Detect which cell encompasses the target text, then output its (X, Y) center coordinate. 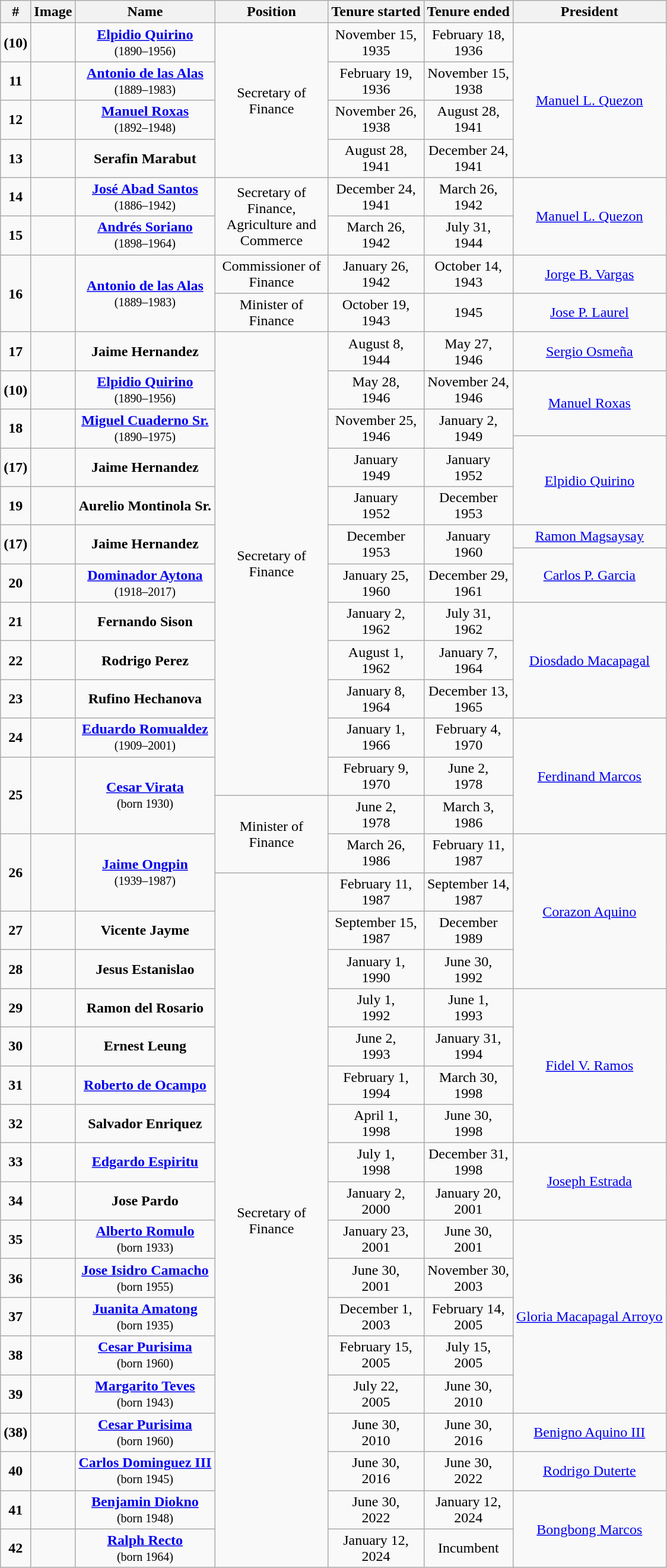
Name (145, 12)
Fernando Sison (145, 622)
37 (15, 1316)
Jesus Estanislao (145, 969)
José Abad Santos(1886–1942) (145, 197)
Eduardo Romualdez(1909–2001) (145, 737)
20 (15, 583)
17 (15, 351)
Ferdinand Marcos (589, 776)
Andrés Soriano(1898–1964) (145, 235)
June 30,1992 (468, 969)
35 (15, 1239)
September 15,1987 (376, 931)
# (15, 12)
Benigno Aquino III (589, 1433)
Jose Pardo (145, 1201)
Rufino Hechanova (145, 699)
November 15,1935 (376, 43)
19 (15, 506)
27 (15, 931)
Image (53, 12)
(38) (15, 1433)
Jaime Ongpin(1939–1987) (145, 872)
Carlos Dominguez III(born 1945) (145, 1471)
January 20,2001 (468, 1201)
January 31,1994 (468, 1046)
January 23,2001 (376, 1239)
40 (15, 1471)
Position (272, 12)
1945 (468, 312)
21 (15, 622)
11 (15, 81)
24 (15, 737)
42 (15, 1548)
33 (15, 1162)
February 14,2005 (468, 1316)
December 1,2003 (376, 1316)
29 (15, 1008)
30 (15, 1046)
June 30,1998 (468, 1124)
October 19,1943 (376, 312)
May 27,1946 (468, 351)
26 (15, 872)
November 26,1938 (376, 120)
Carlos P. Garcia (589, 575)
Aurelio Montinola Sr. (145, 506)
December 29,1961 (468, 583)
Jose Isidro Camacho(born 1955) (145, 1278)
March 3,1986 (468, 814)
January 1,1966 (376, 737)
Alberto Romulo(born 1933) (145, 1239)
March 30,1998 (468, 1085)
18 (15, 428)
November 30,2003 (468, 1278)
Manuel Roxas (589, 403)
February 18,1936 (468, 43)
12 (15, 120)
38 (15, 1356)
June 1,1993 (468, 1008)
Ralph Recto(born 1964) (145, 1548)
July 15,2005 (468, 1356)
15 (15, 235)
Juanita Amatong(born 1935) (145, 1316)
Vicente Jayme (145, 931)
September 14,1987 (468, 891)
23 (15, 699)
22 (15, 660)
June 2,1993 (376, 1046)
January 25,1960 (376, 583)
December 13,1965 (468, 699)
January1960 (468, 545)
November 25,1946 (376, 428)
Ramon Magsaysay (589, 537)
14 (15, 197)
Salvador Enriquez (145, 1124)
31 (15, 1085)
34 (15, 1201)
Sergio Osmeña (589, 351)
Edgardo Espiritu (145, 1162)
25 (15, 795)
16 (15, 293)
Dominador Aytona(1918–2017) (145, 583)
Benjamin Diokno(born 1948) (145, 1510)
13 (15, 158)
January 26,1942 (376, 274)
July 31,1962 (468, 622)
Fidel V. Ramos (589, 1065)
Rodrigo Duterte (589, 1471)
July 1,1992 (376, 1008)
February 1,1994 (376, 1085)
February 4,1970 (468, 737)
Cesar Virata(born 1930) (145, 795)
Joseph Estrada (589, 1182)
Secretary of Finance, Agriculture and Commerce (272, 216)
November 24,1946 (468, 389)
July 22,2005 (376, 1394)
41 (15, 1510)
October 14,1943 (468, 274)
January 2,1962 (376, 622)
Jorge B. Vargas (589, 274)
32 (15, 1124)
Margarito Teves(born 1943) (145, 1394)
February 15,2005 (376, 1356)
August 8,1944 (376, 351)
39 (15, 1394)
Commissioner of Finance (272, 274)
November 15,1938 (468, 81)
Incumbent (468, 1548)
August 1,1962 (376, 660)
Roberto de Ocampo (145, 1085)
28 (15, 969)
Tenure ended (468, 12)
Serafin Marabut (145, 158)
December1989 (468, 931)
Elpidio Quirino (589, 480)
Gloria Macapagal Arroyo (589, 1316)
Rodrigo Perez (145, 660)
Diosdado Macapagal (589, 660)
July 31,1944 (468, 235)
May 28,1946 (376, 389)
Ramon del Rosario (145, 1008)
Jose P. Laurel (589, 312)
April 1,1998 (376, 1124)
January 2,1949 (468, 428)
February 9,1970 (376, 776)
January 8,1964 (376, 699)
January 7,1964 (468, 660)
January1949 (376, 466)
July 1,1998 (376, 1162)
February 19,1936 (376, 81)
Bongbong Marcos (589, 1529)
Manuel Roxas(1892–1948) (145, 120)
March 26,1986 (376, 853)
Corazon Aquino (589, 911)
January 1,1990 (376, 969)
January 2,2000 (376, 1201)
December 31,1998 (468, 1162)
Ernest Leung (145, 1046)
President (589, 12)
Tenure started (376, 12)
Miguel Cuaderno Sr.(1890–1975) (145, 428)
36 (15, 1278)
